From the cell containing the given text, extract its center point as [X, Y] coordinate. 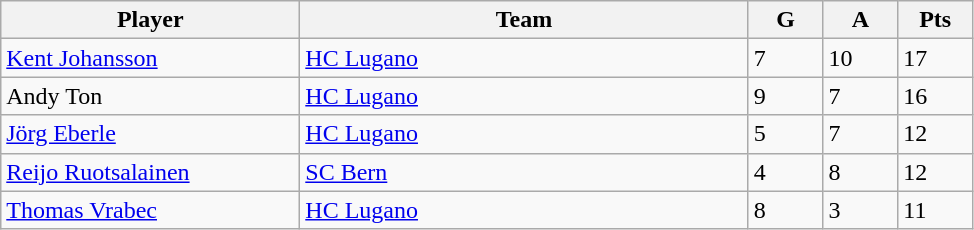
17 [936, 58]
Thomas Vrabec [150, 210]
3 [860, 210]
4 [786, 172]
Player [150, 20]
16 [936, 96]
Team [524, 20]
11 [936, 210]
9 [786, 96]
Kent Johansson [150, 58]
G [786, 20]
Pts [936, 20]
Andy Ton [150, 96]
Reijo Ruotsalainen [150, 172]
Jörg Eberle [150, 134]
10 [860, 58]
A [860, 20]
5 [786, 134]
SC Bern [524, 172]
